Return (x, y) of the center of cell containing provided text 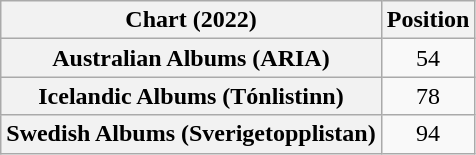
Swedish Albums (Sverigetopplistan) (191, 134)
Australian Albums (ARIA) (191, 58)
Position (428, 20)
54 (428, 58)
78 (428, 96)
Chart (2022) (191, 20)
Icelandic Albums (Tónlistinn) (191, 96)
94 (428, 134)
